Search for the cell housing the specified text and yield its (X, Y) center coordinate. 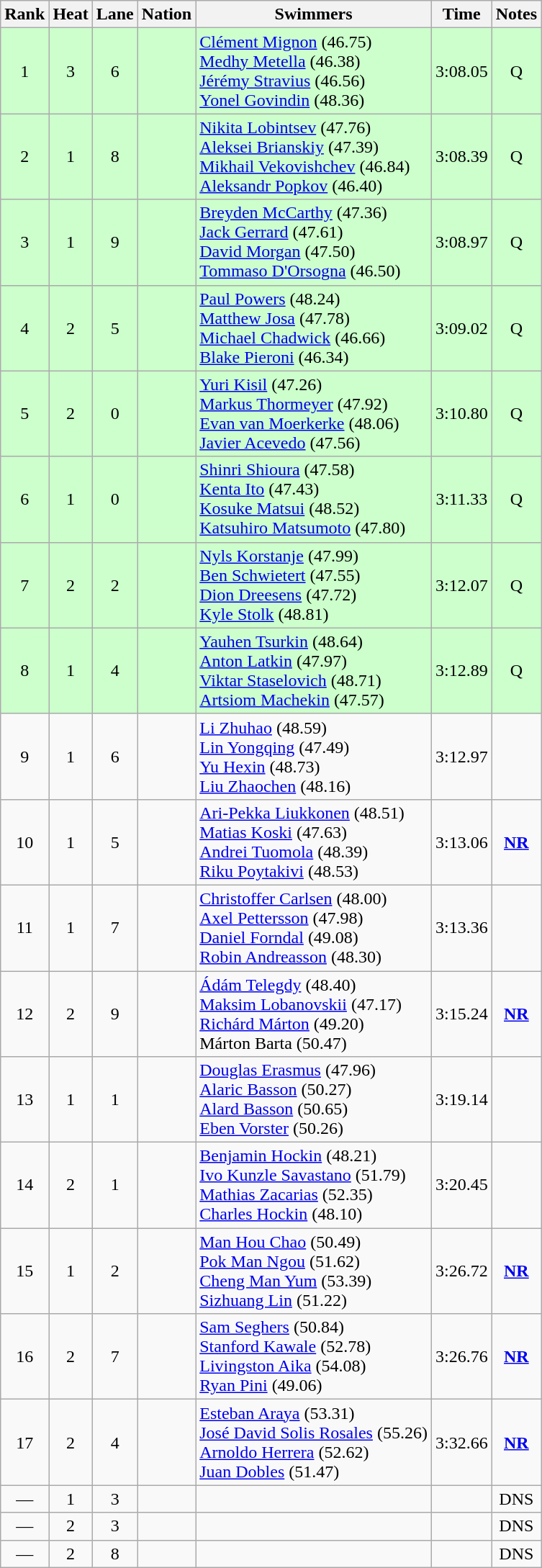
17 (24, 1443)
12 (24, 1014)
11 (24, 927)
Ari-Pekka Liukkonen (48.51)Matias Koski (47.63)Andrei Tuomola (48.39)Riku Poytakivi (48.53) (314, 842)
Man Hou Chao (50.49)Pok Man Ngou (51.62)Cheng Man Yum (53.39)Sizhuang Lin (51.22) (314, 1271)
3:13.36 (461, 927)
Paul Powers (48.24)Matthew Josa (47.78)Michael Chadwick (46.66)Blake Pieroni (46.34) (314, 328)
3:26.72 (461, 1271)
16 (24, 1356)
3:12.97 (461, 756)
3:19.14 (461, 1100)
Lane (115, 14)
13 (24, 1100)
Christoffer Carlsen (48.00)Axel Pettersson (47.98)Daniel Forndal (49.08)Robin Andreasson (48.30) (314, 927)
10 (24, 842)
Breyden McCarthy (47.36)Jack Gerrard (47.61)David Morgan (47.50)Tommaso D'Orsogna (46.50) (314, 242)
3:12.07 (461, 585)
3:10.80 (461, 413)
3:08.39 (461, 157)
Benjamin Hockin (48.21)Ivo Kunzle Savastano (51.79)Mathias Zacarias (52.35)Charles Hockin (48.10) (314, 1185)
Nikita Lobintsev (47.76)Aleksei Brianskiy (47.39)Mikhail Vekovishchev (46.84)Aleksandr Popkov (46.40) (314, 157)
3:08.05 (461, 71)
Sam Seghers (50.84)Stanford Kawale (52.78)Livingston Aika (54.08)Ryan Pini (49.06) (314, 1356)
Nyls Korstanje (47.99)Ben Schwietert (47.55)Dion Dreesens (47.72)Kyle Stolk (48.81) (314, 585)
Notes (516, 14)
Clément Mignon (46.75)Medhy Metella (46.38)Jérémy Stravius (46.56)Yonel Govindin (48.36) (314, 71)
Yauhen Tsurkin (48.64)Anton Latkin (47.97)Viktar Staselovich (48.71)Artsiom Machekin (47.57) (314, 671)
3:13.06 (461, 842)
15 (24, 1271)
3:26.76 (461, 1356)
Nation (166, 14)
Rank (24, 14)
3:08.97 (461, 242)
3:20.45 (461, 1185)
3:32.66 (461, 1443)
Ádám Telegdy (48.40)Maksim Lobanovskii (47.17)Richárd Márton (49.20)Márton Barta (50.47) (314, 1014)
Time (461, 14)
Esteban Araya (53.31)José David Solis Rosales (55.26)Arnoldo Herrera (52.62)Juan Dobles (51.47) (314, 1443)
Li Zhuhao (48.59)Lin Yongqing (47.49)Yu Hexin (48.73)Liu Zhaochen (48.16) (314, 756)
3:09.02 (461, 328)
Heat (71, 14)
3:11.33 (461, 500)
3:15.24 (461, 1014)
14 (24, 1185)
Yuri Kisil (47.26)Markus Thormeyer (47.92)Evan van Moerkerke (48.06)Javier Acevedo (47.56) (314, 413)
Shinri Shioura (47.58)Kenta Ito (47.43)Kosuke Matsui (48.52)Katsuhiro Matsumoto (47.80) (314, 500)
Swimmers (314, 14)
Douglas Erasmus (47.96)Alaric Basson (50.27)Alard Basson (50.65)Eben Vorster (50.26) (314, 1100)
3:12.89 (461, 671)
